From the cell containing the given text, extract its center point as (x, y) coordinate. 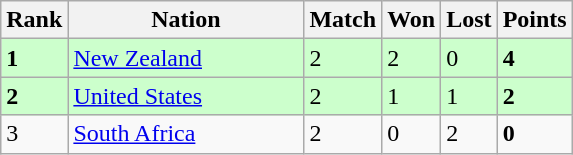
South Africa (186, 134)
3 (34, 134)
Rank (34, 20)
United States (186, 96)
New Zealand (186, 58)
Lost (469, 20)
Nation (186, 20)
Points (534, 20)
Won (412, 20)
Match (343, 20)
4 (534, 58)
